From the cell containing the given text, extract its center point as (x, y) coordinate. 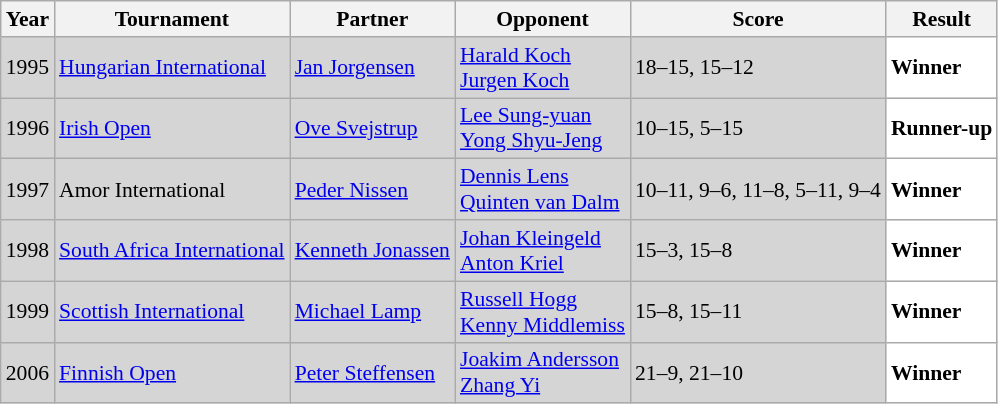
Runner-up (942, 128)
Amor International (172, 190)
Dennis Lens Quinten van Dalm (542, 190)
21–9, 21–10 (758, 372)
1995 (28, 68)
15–3, 15–8 (758, 250)
1997 (28, 190)
Michael Lamp (372, 312)
South Africa International (172, 250)
Result (942, 19)
Finnish Open (172, 372)
2006 (28, 372)
Peder Nissen (372, 190)
Irish Open (172, 128)
Johan Kleingeld Anton Kriel (542, 250)
18–15, 15–12 (758, 68)
Joakim Andersson Zhang Yi (542, 372)
Lee Sung-yuan Yong Shyu-Jeng (542, 128)
Year (28, 19)
1999 (28, 312)
Ove Svejstrup (372, 128)
15–8, 15–11 (758, 312)
10–15, 5–15 (758, 128)
Harald Koch Jurgen Koch (542, 68)
1996 (28, 128)
Russell Hogg Kenny Middlemiss (542, 312)
Score (758, 19)
Tournament (172, 19)
Jan Jorgensen (372, 68)
Scottish International (172, 312)
Peter Steffensen (372, 372)
10–11, 9–6, 11–8, 5–11, 9–4 (758, 190)
Hungarian International (172, 68)
Opponent (542, 19)
Partner (372, 19)
1998 (28, 250)
Kenneth Jonassen (372, 250)
